Extract the (X, Y) coordinate from the center of the cell holding the provided text.  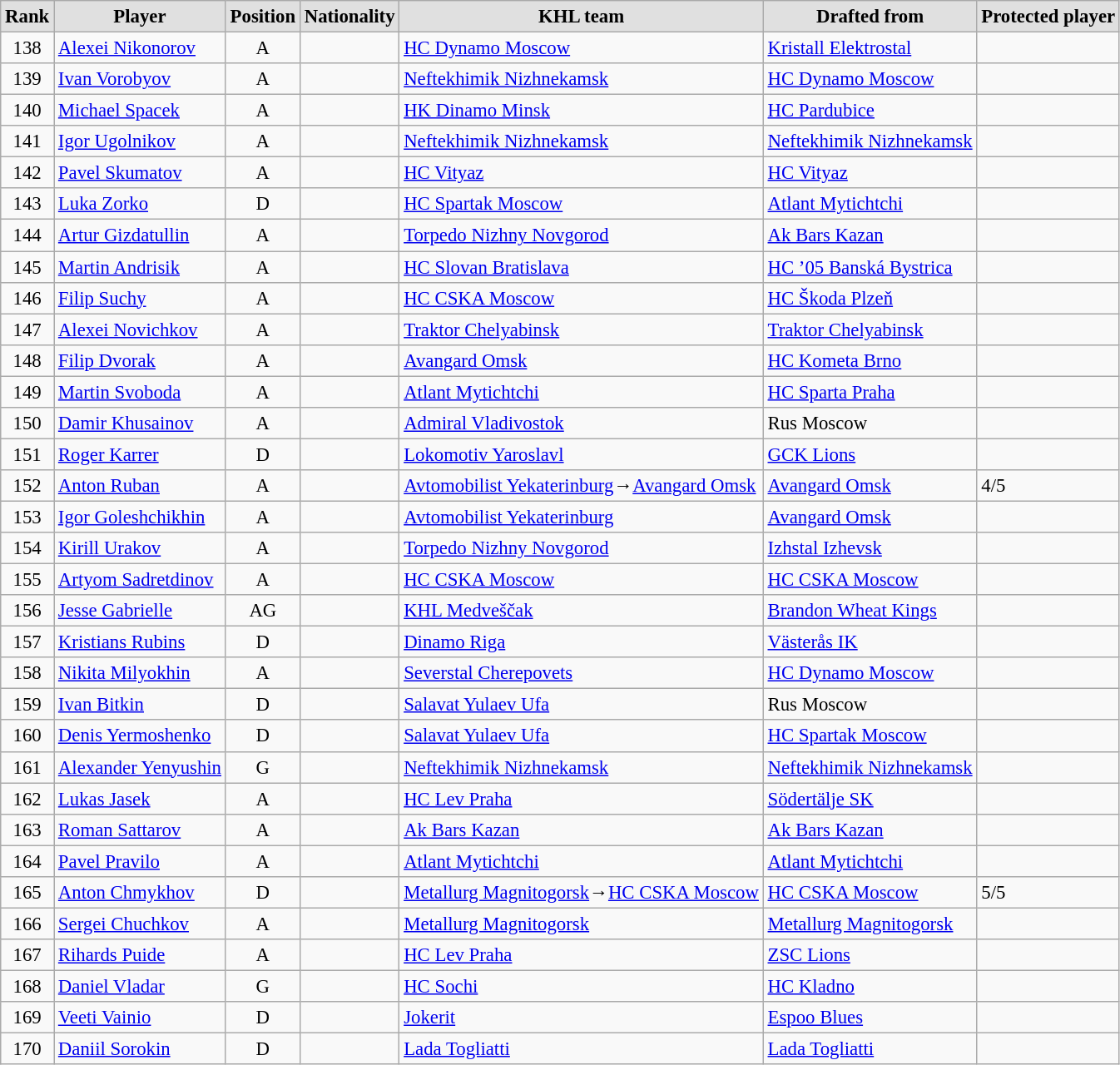
146 (27, 298)
Kirill Urakov (140, 548)
Brandon Wheat Kings (870, 611)
Izhstal Izhevsk (870, 548)
Severstal Cherepovets (581, 673)
Alexei Nikonorov (140, 48)
Igor Goleshchikhin (140, 517)
138 (27, 48)
Anton Chmykhov (140, 893)
HC Sparta Praha (870, 392)
142 (27, 173)
Rank (27, 17)
170 (27, 1049)
Rihards Puide (140, 955)
HC ’05 Banská Bystrica (870, 267)
HC Slovan Bratislava (581, 267)
140 (27, 111)
Luka Zorko (140, 204)
167 (27, 955)
141 (27, 141)
Damir Khusainov (140, 424)
Alexander Yenyushin (140, 767)
Roger Karrer (140, 454)
Artyom Sadretdinov (140, 580)
157 (27, 642)
Anton Ruban (140, 486)
Igor Ugolnikov (140, 141)
155 (27, 580)
Jokerit (581, 1018)
Ivan Bitkin (140, 705)
166 (27, 924)
Jesse Gabrielle (140, 611)
Michael Spacek (140, 111)
149 (27, 392)
HC Kladno (870, 986)
Avtomobilist Yekaterinburg→Avangard Omsk (581, 486)
168 (27, 986)
143 (27, 204)
163 (27, 830)
AG (263, 611)
162 (27, 799)
HC Kometa Brno (870, 360)
Martin Svoboda (140, 392)
Daniel Vladar (140, 986)
Denis Yermoshenko (140, 736)
147 (27, 329)
139 (27, 79)
Pavel Pravilo (140, 861)
150 (27, 424)
165 (27, 893)
144 (27, 235)
Sergei Chuchkov (140, 924)
Veeti Vainio (140, 1018)
HK Dinamo Minsk (581, 111)
Protected player (1048, 17)
4/5 (1048, 486)
Nationality (349, 17)
154 (27, 548)
Avtomobilist Yekaterinburg (581, 517)
Metallurg Magnitogorsk→HC CSKA Moscow (581, 893)
Ivan Vorobyov (140, 79)
Daniil Sorokin (140, 1049)
Espoo Blues (870, 1018)
164 (27, 861)
148 (27, 360)
GCK Lions (870, 454)
Kristall Elektrostal (870, 48)
152 (27, 486)
160 (27, 736)
Drafted from (870, 17)
Roman Sattarov (140, 830)
KHL team (581, 17)
169 (27, 1018)
151 (27, 454)
159 (27, 705)
161 (27, 767)
153 (27, 517)
156 (27, 611)
Filip Dvorak (140, 360)
Kristians Rubins (140, 642)
Nikita Milyokhin (140, 673)
5/5 (1048, 893)
KHL Medveščak (581, 611)
Player (140, 17)
Alexei Novichkov (140, 329)
Filip Suchy (140, 298)
145 (27, 267)
HC Pardubice (870, 111)
Martin Andrisik (140, 267)
Södertälje SK (870, 799)
Lukas Jasek (140, 799)
Admiral Vladivostok (581, 424)
Västerås IK (870, 642)
Lokomotiv Yaroslavl (581, 454)
HC Sochi (581, 986)
HC Škoda Plzeň (870, 298)
ZSC Lions (870, 955)
158 (27, 673)
Pavel Skumatov (140, 173)
Position (263, 17)
Artur Gizdatullin (140, 235)
Dinamo Riga (581, 642)
